Extract the (X, Y) coordinate from the center of the cell holding the provided text.  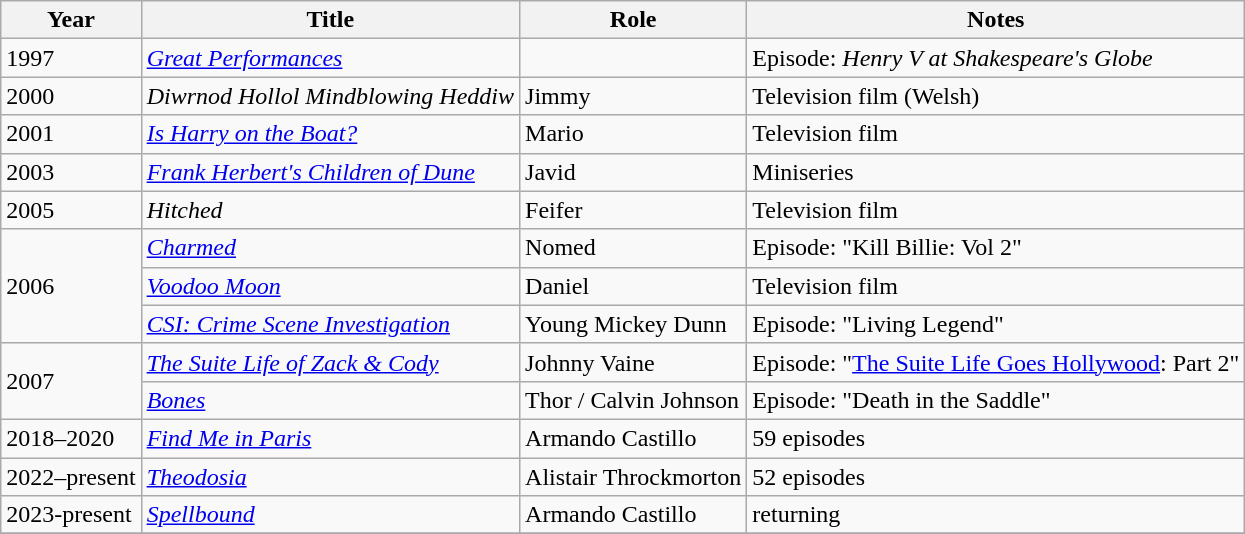
Javid (634, 172)
Notes (996, 20)
1997 (71, 58)
Television film (Welsh) (996, 96)
Hitched (330, 210)
Episode: "The Suite Life Goes Hollywood: Part 2" (996, 362)
returning (996, 515)
Daniel (634, 286)
Episode: "Death in the Saddle" (996, 400)
Is Harry on the Boat? (330, 134)
Episode: "Living Legend" (996, 324)
2018–2020 (71, 438)
Nomed (634, 248)
52 episodes (996, 477)
Diwrnod Hollol Mindblowing Heddiw (330, 96)
Bones (330, 400)
2001 (71, 134)
Alistair Throckmorton (634, 477)
Johnny Vaine (634, 362)
Jimmy (634, 96)
Mario (634, 134)
Feifer (634, 210)
2000 (71, 96)
Theodosia (330, 477)
Find Me in Paris (330, 438)
Title (330, 20)
2007 (71, 381)
2006 (71, 286)
2023-present (71, 515)
Role (634, 20)
Young Mickey Dunn (634, 324)
Great Performances (330, 58)
2003 (71, 172)
Spellbound (330, 515)
Episode: "Kill Billie: Vol 2" (996, 248)
Voodoo Moon (330, 286)
Frank Herbert's Children of Dune (330, 172)
2022–present (71, 477)
Charmed (330, 248)
2005 (71, 210)
Episode: Henry V at Shakespeare's Globe (996, 58)
59 episodes (996, 438)
CSI: Crime Scene Investigation (330, 324)
Year (71, 20)
Thor / Calvin Johnson (634, 400)
The Suite Life of Zack & Cody (330, 362)
Miniseries (996, 172)
